Find where the given text appears and provide that cell's center as [X, Y] coordinate. 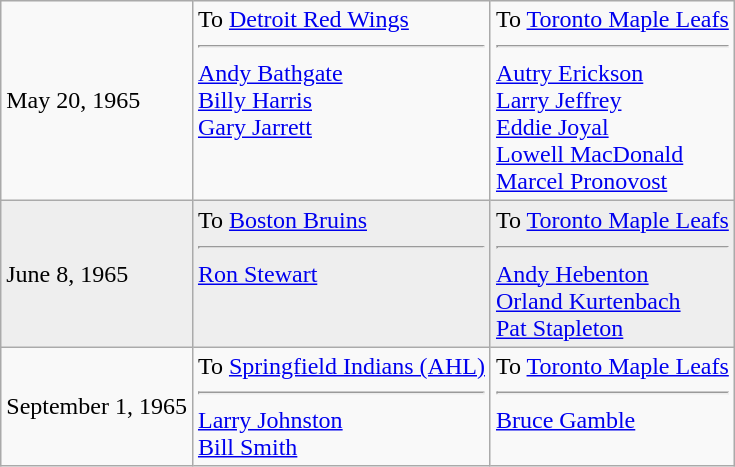
September 1, 1965 [97, 406]
To Toronto Maple LeafsAutry Erickson Larry Jeffrey Eddie Joyal Lowell MacDonald Marcel Pronovost [612, 101]
To Boston BruinsRon Stewart [341, 274]
May 20, 1965 [97, 101]
To Springfield Indians (AHL)Larry Johnston Bill Smith [341, 406]
To Toronto Maple LeafsAndy Hebenton Orland Kurtenbach Pat Stapleton [612, 274]
To Detroit Red WingsAndy Bathgate Billy Harris Gary Jarrett [341, 101]
June 8, 1965 [97, 274]
To Toronto Maple LeafsBruce Gamble [612, 406]
